For the text-containing cell, return its midpoint in [X, Y] coordinate format. 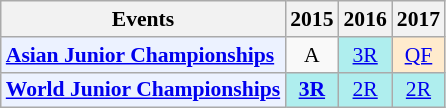
Asian Junior Championships [143, 55]
QF [418, 55]
World Junior Championships [143, 90]
Events [143, 19]
2017 [418, 19]
2016 [366, 19]
A [312, 55]
2015 [312, 19]
